Locate the cell with the specified text and output its (X, Y) center coordinate. 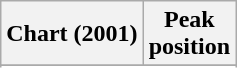
Chart (2001) (72, 34)
Peak position (189, 34)
